Return (x, y) of the center of cell containing provided text 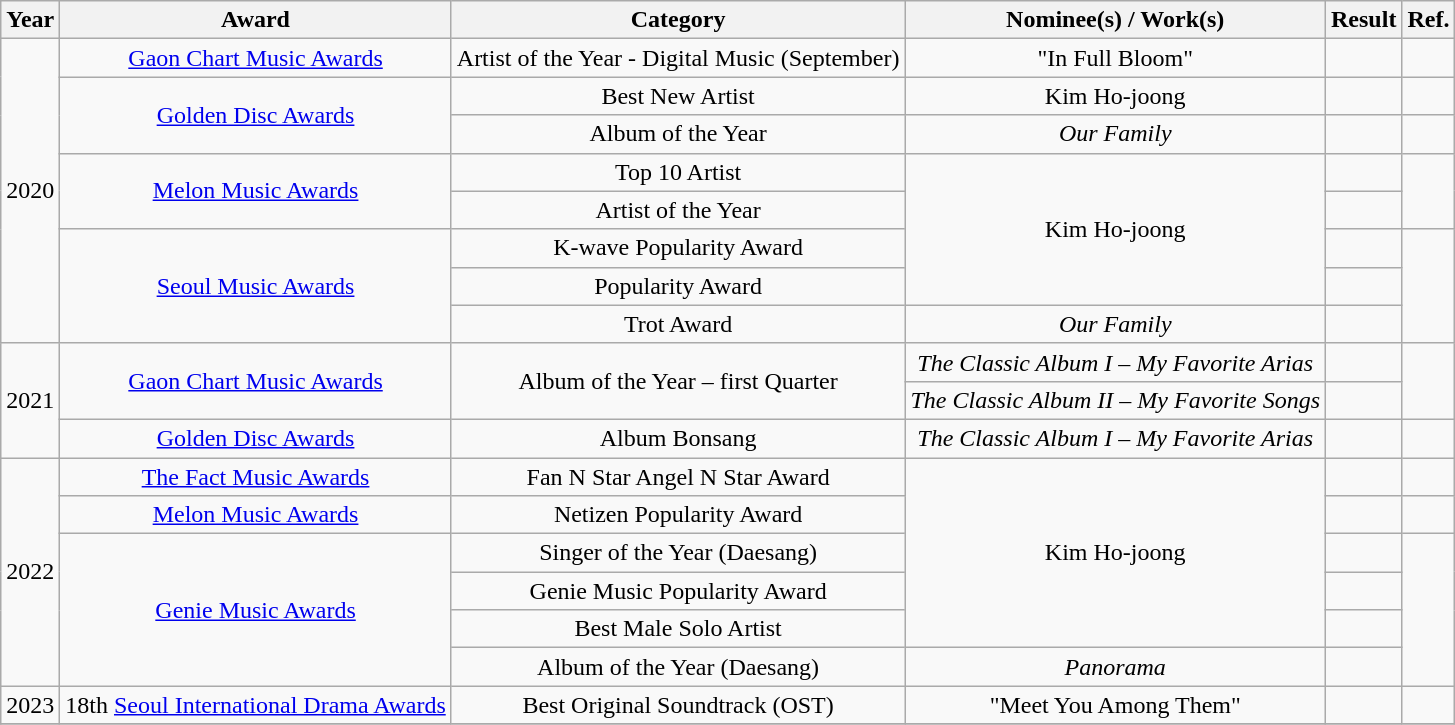
2020 (30, 191)
2021 (30, 400)
Fan N Star Angel N Star Award (678, 477)
Category (678, 20)
Album of the Year (678, 134)
Netizen Popularity Award (678, 515)
18th Seoul International Drama Awards (256, 705)
Singer of the Year (Daesang) (678, 553)
Trot Award (678, 324)
Ref. (1428, 20)
Best New Artist (678, 96)
Popularity Award (678, 286)
Album of the Year (Daesang) (678, 667)
Best Original Soundtrack (OST) (678, 705)
K-wave Popularity Award (678, 248)
Genie Music Awards (256, 610)
Nominee(s) / Work(s) (1116, 20)
2023 (30, 705)
Genie Music Popularity Award (678, 591)
Result (1364, 20)
Seoul Music Awards (256, 286)
The Fact Music Awards (256, 477)
Album Bonsang (678, 438)
Album of the Year – first Quarter (678, 381)
Artist of the Year - Digital Music (September) (678, 58)
Top 10 Artist (678, 172)
Panorama (1116, 667)
2022 (30, 572)
Year (30, 20)
The Classic Album II – My Favorite Songs (1116, 400)
Best Male Solo Artist (678, 629)
Award (256, 20)
"In Full Bloom" (1116, 58)
Artist of the Year (678, 210)
"Meet You Among Them" (1116, 705)
